Pinpoint the cell where the given text exists, returning its (X, Y) midpoint coordinate. 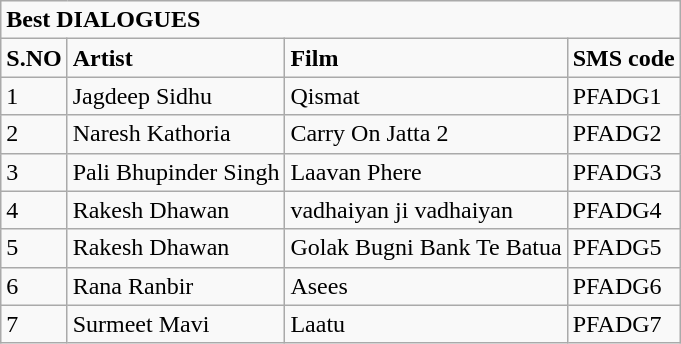
Golak Bugni Bank Te Batua (426, 248)
Laavan Phere (426, 172)
Naresh Kathoria (176, 134)
Film (426, 58)
2 (34, 134)
Asees (426, 286)
PFADG6 (624, 286)
Carry On Jatta 2 (426, 134)
4 (34, 210)
Surmeet Mavi (176, 324)
PFADG3 (624, 172)
Qismat (426, 96)
PFADG1 (624, 96)
5 (34, 248)
1 (34, 96)
SMS code (624, 58)
Jagdeep Sidhu (176, 96)
Laatu (426, 324)
PFADG7 (624, 324)
Pali Bhupinder Singh (176, 172)
Best DIALOGUES (340, 20)
Artist (176, 58)
PFADG5 (624, 248)
PFADG4 (624, 210)
7 (34, 324)
vadhaiyan ji vadhaiyan (426, 210)
PFADG2 (624, 134)
3 (34, 172)
Rana Ranbir (176, 286)
S.NO (34, 58)
6 (34, 286)
